Provide the (X, Y) coordinate of the cell's center where the given text is located.  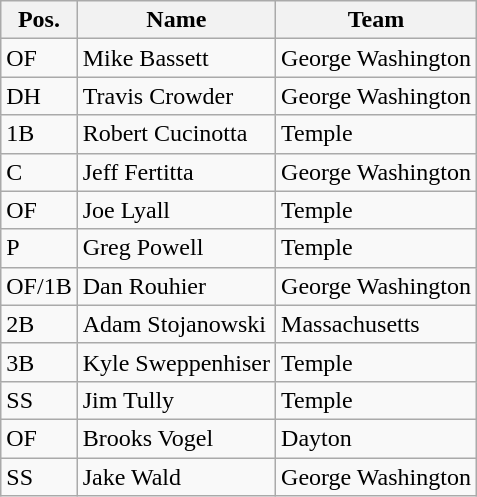
C (39, 172)
Name (176, 20)
2B (39, 324)
Mike Bassett (176, 58)
P (39, 248)
3B (39, 362)
Kyle Sweppenhiser (176, 362)
Joe Lyall (176, 210)
Pos. (39, 20)
Greg Powell (176, 248)
Adam Stojanowski (176, 324)
Dayton (376, 438)
Jim Tully (176, 400)
Robert Cucinotta (176, 134)
Jake Wald (176, 477)
1B (39, 134)
Team (376, 20)
OF/1B (39, 286)
Jeff Fertitta (176, 172)
DH (39, 96)
Brooks Vogel (176, 438)
Travis Crowder (176, 96)
Dan Rouhier (176, 286)
Massachusetts (376, 324)
